Provide the [X, Y] coordinate of the cell's center where the given text is located.  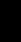
| [10, 21]
